Find where the given text appears and provide that cell's center as (X, Y) coordinate. 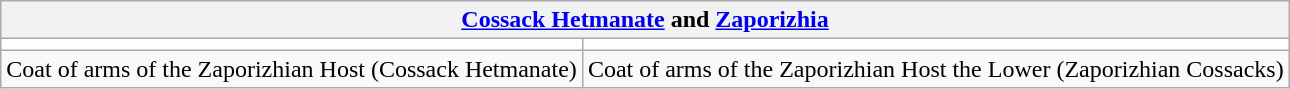
Coat of arms of the Zaporizhian Host the Lower (Zaporizhian Cossacks) (936, 69)
Coat of arms of the Zaporizhian Host (Cossack Hetmanate) (292, 69)
Cossack Hetmanate and Zaporizhia (645, 20)
